Provide the (X, Y) coordinate of the cell's center where the given text is located.  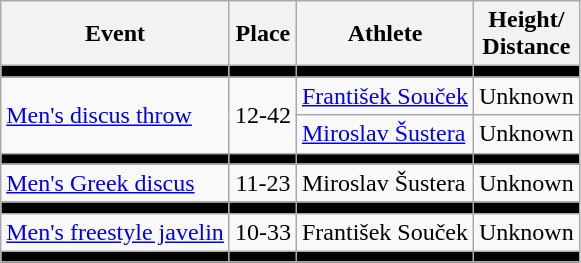
Men's Greek discus (116, 183)
Men's discus throw (116, 115)
Event (116, 34)
12-42 (262, 115)
10-33 (262, 232)
Height/Distance (527, 34)
11-23 (262, 183)
Place (262, 34)
Men's freestyle javelin (116, 232)
Athlete (384, 34)
